Pinpoint the cell where the given text exists, returning its (x, y) midpoint coordinate. 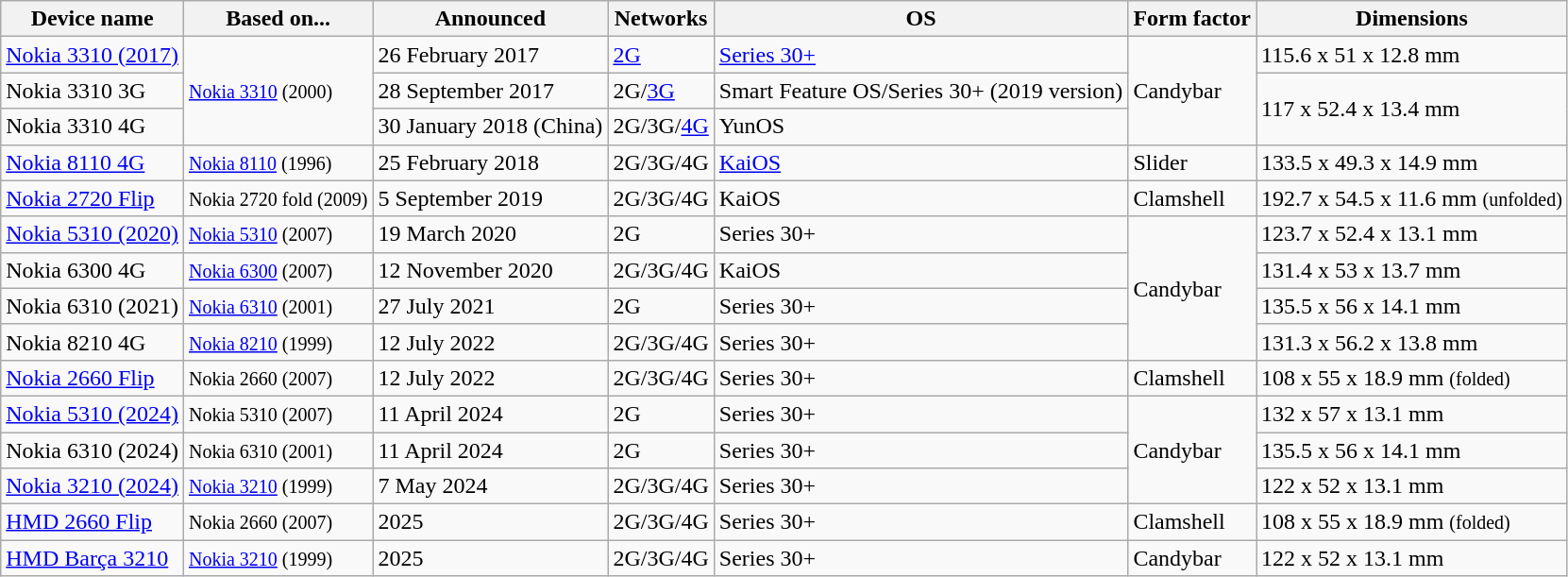
Nokia 8210 (1999) (278, 342)
Based on... (278, 19)
117 x 52.4 x 13.4 mm (1411, 109)
Nokia 2660 Flip (93, 378)
Nokia 5310 (2020) (93, 234)
26 February 2017 (491, 55)
19 March 2020 (491, 234)
Device name (93, 19)
HMD Barça 3210 (93, 558)
12 November 2020 (491, 270)
Nokia 2720 Flip (93, 198)
YunOS (921, 127)
Nokia 3210 (2024) (93, 486)
Dimensions (1411, 19)
131.3 x 56.2 x 13.8 mm (1411, 342)
133.5 x 49.3 x 14.9 mm (1411, 162)
Smart Feature OS/Series 30+ (2019 version) (921, 91)
Nokia 8210 4G (93, 342)
HMD 2660 Flip (93, 522)
Networks (661, 19)
Nokia 6310 (2024) (93, 450)
OS (921, 19)
2G/3G (661, 91)
192.7 x 54.5 x 11.6 mm (unfolded) (1411, 198)
Nokia 6300 (2007) (278, 270)
25 February 2018 (491, 162)
132 x 57 x 13.1 mm (1411, 414)
27 July 2021 (491, 306)
5 September 2019 (491, 198)
Nokia 3310 3G (93, 91)
Nokia 3310 (2000) (278, 91)
Nokia 2720 fold (2009) (278, 198)
131.4 x 53 x 13.7 mm (1411, 270)
7 May 2024 (491, 486)
115.6 x 51 x 12.8 mm (1411, 55)
Nokia 3310 4G (93, 127)
123.7 x 52.4 x 13.1 mm (1411, 234)
Nokia 3310 (2017) (93, 55)
Nokia 6300 4G (93, 270)
Nokia 8110 (1996) (278, 162)
30 January 2018 (China) (491, 127)
Nokia 6310 (2021) (93, 306)
Slider (1192, 162)
Announced (491, 19)
Nokia 5310 (2024) (93, 414)
28 September 2017 (491, 91)
Nokia 8110 4G (93, 162)
Form factor (1192, 19)
